Locate the cell with the specified text and output its [X, Y] center coordinate. 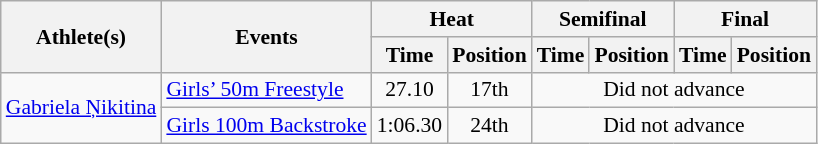
Events [266, 36]
Gabriela Ņikitina [82, 108]
27.10 [410, 90]
Girls 100m Backstroke [266, 126]
17th [489, 90]
Final [745, 19]
Athlete(s) [82, 36]
Girls’ 50m Freestyle [266, 90]
Semifinal [603, 19]
24th [489, 126]
1:06.30 [410, 126]
Heat [452, 19]
